Determine the [X, Y] coordinate at the center of the cell enclosing the given text.  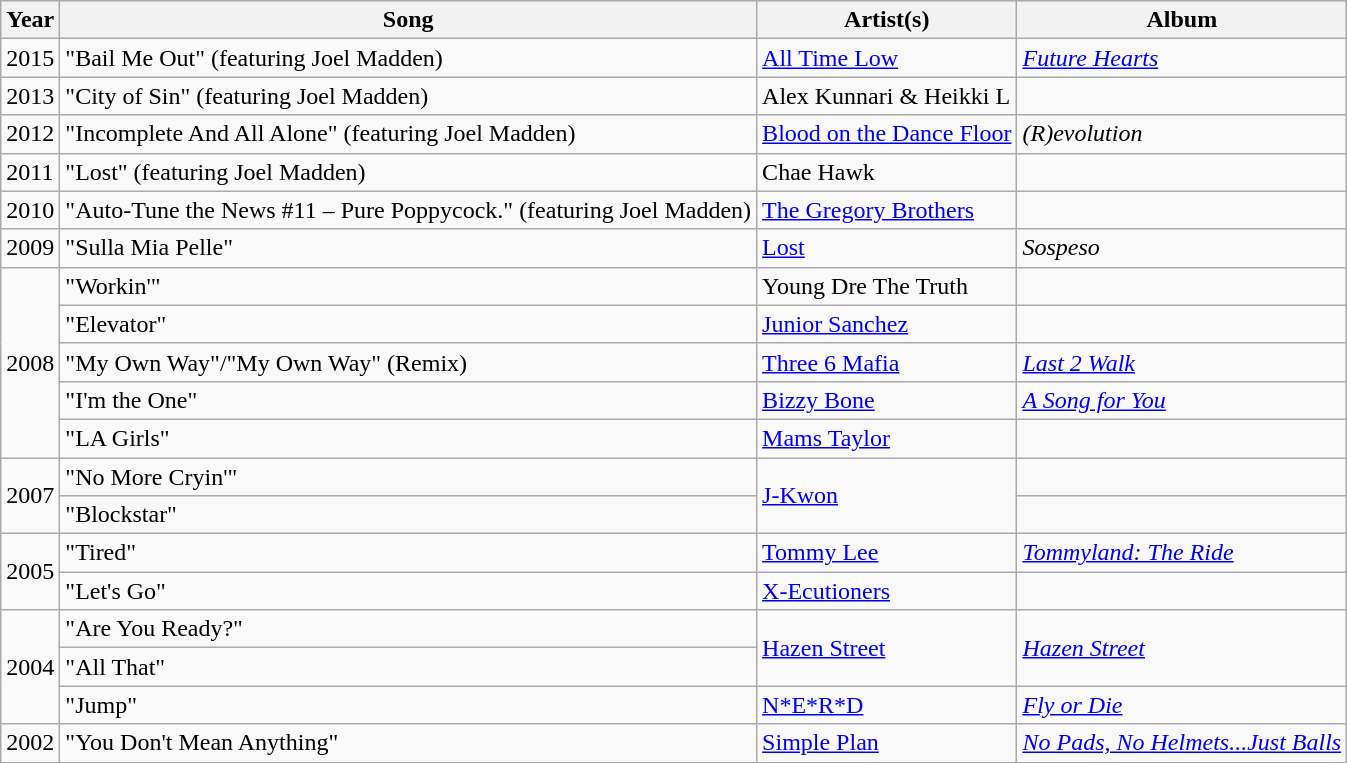
Artist(s) [887, 20]
2005 [30, 572]
"You Don't Mean Anything" [408, 743]
Young Dre The Truth [887, 286]
"Auto-Tune the News #11 – Pure Poppycock." (featuring Joel Madden) [408, 210]
A Song for You [1182, 400]
X-Ecutioners [887, 591]
2008 [30, 362]
Mams Taylor [887, 438]
2012 [30, 134]
2010 [30, 210]
J-Kwon [887, 496]
Tommy Lee [887, 553]
Future Hearts [1182, 58]
"Elevator" [408, 324]
2011 [30, 172]
Tommyland: The Ride [1182, 553]
"Let's Go" [408, 591]
"Incomplete And All Alone" (featuring Joel Madden) [408, 134]
"LA Girls" [408, 438]
Lost [887, 248]
Album [1182, 20]
Chae Hawk [887, 172]
The Gregory Brothers [887, 210]
Junior Sanchez [887, 324]
"City of Sin" (featuring Joel Madden) [408, 96]
"I'm the One" [408, 400]
"My Own Way"/"My Own Way" (Remix) [408, 362]
"Sulla Mia Pelle" [408, 248]
2007 [30, 496]
Three 6 Mafia [887, 362]
Fly or Die [1182, 705]
N*E*R*D [887, 705]
Song [408, 20]
2013 [30, 96]
Alex Kunnari & Heikki L [887, 96]
Last 2 Walk [1182, 362]
Blood on the Dance Floor [887, 134]
Simple Plan [887, 743]
2015 [30, 58]
"Jump" [408, 705]
2009 [30, 248]
"No More Cryin'" [408, 477]
2004 [30, 667]
Year [30, 20]
No Pads, No Helmets...Just Balls [1182, 743]
All Time Low [887, 58]
Bizzy Bone [887, 400]
Sospeso [1182, 248]
(R)evolution [1182, 134]
"Workin'" [408, 286]
"Lost" (featuring Joel Madden) [408, 172]
"Bail Me Out" (featuring Joel Madden) [408, 58]
"Blockstar" [408, 515]
"All That" [408, 667]
2002 [30, 743]
"Are You Ready?" [408, 629]
"Tired" [408, 553]
